Provide the (x, y) coordinate of the cell's center where the given text is located.  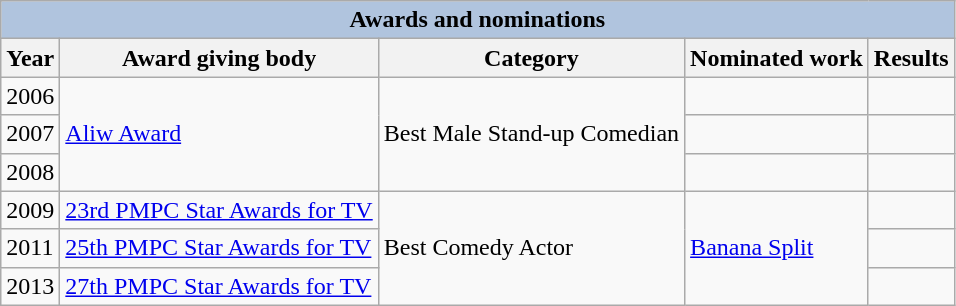
Banana Split (777, 248)
Best Comedy Actor (531, 248)
2008 (30, 172)
Award giving body (219, 58)
2009 (30, 210)
Awards and nominations (478, 20)
Aliw Award (219, 134)
Best Male Stand-up Comedian (531, 134)
Year (30, 58)
2006 (30, 96)
25th PMPC Star Awards for TV (219, 248)
27th PMPC Star Awards for TV (219, 286)
Category (531, 58)
Nominated work (777, 58)
2011 (30, 248)
2007 (30, 134)
2013 (30, 286)
Results (911, 58)
23rd PMPC Star Awards for TV (219, 210)
